Capture the cell that displays the provided text and extract its [x, y] central coordinate. 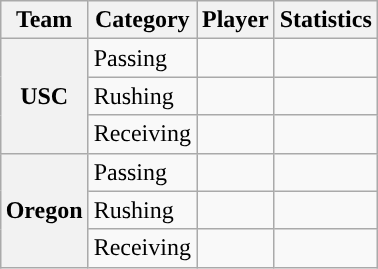
Team [44, 20]
Statistics [326, 20]
Oregon [44, 210]
Category [142, 20]
USC [44, 96]
Player [235, 20]
